Scan for the cell matching the given text and deliver its (X, Y) coordinate at center. 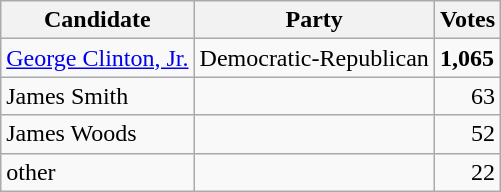
Candidate (98, 20)
James Woods (98, 134)
other (98, 172)
22 (467, 172)
Democratic-Republican (314, 58)
52 (467, 134)
1,065 (467, 58)
George Clinton, Jr. (98, 58)
James Smith (98, 96)
63 (467, 96)
Votes (467, 20)
Party (314, 20)
